From the cell containing the given text, extract its center point as (x, y) coordinate. 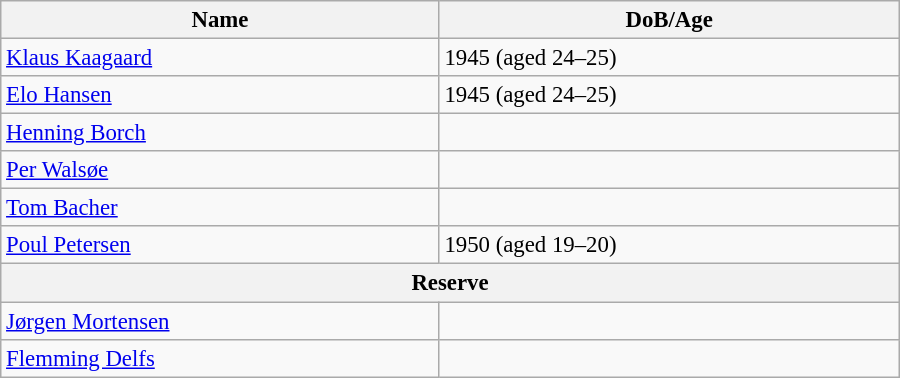
Elo Hansen (220, 95)
1950 (aged 19–20) (669, 245)
Poul Petersen (220, 245)
Jørgen Mortensen (220, 321)
DoB/Age (669, 20)
Tom Bacher (220, 208)
Klaus Kaagaard (220, 58)
Name (220, 20)
Henning Borch (220, 133)
Reserve (450, 283)
Per Walsøe (220, 170)
Flemming Delfs (220, 358)
